Return the (X, Y) coordinate for the center point of the cell that contains the specified text.  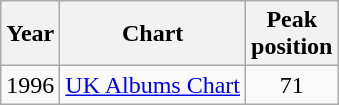
Chart (153, 34)
71 (292, 85)
UK Albums Chart (153, 85)
Year (30, 34)
1996 (30, 85)
Peakposition (292, 34)
